Capture the cell that displays the provided text and extract its (x, y) central coordinate. 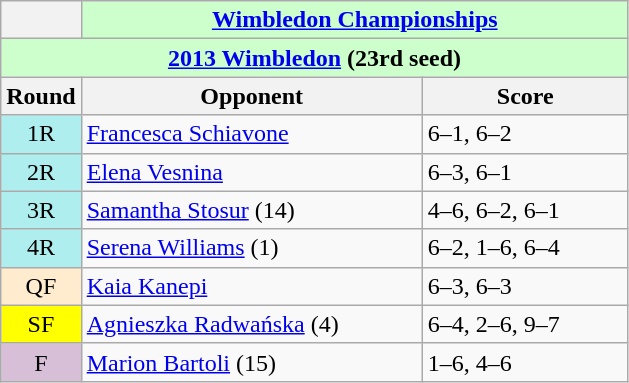
2013 Wimbledon (23rd seed) (315, 58)
Elena Vesnina (252, 172)
QF (41, 286)
Serena Williams (1) (252, 248)
Francesca Schiavone (252, 134)
Samantha Stosur (14) (252, 210)
Agnieszka Radwańska (4) (252, 324)
Score (525, 96)
3R (41, 210)
1–6, 4–6 (525, 362)
6–2, 1–6, 6–4 (525, 248)
F (41, 362)
Marion Bartoli (15) (252, 362)
Wimbledon Championships (354, 20)
Opponent (252, 96)
6–3, 6–1 (525, 172)
Kaia Kanepi (252, 286)
1R (41, 134)
6–1, 6–2 (525, 134)
2R (41, 172)
4R (41, 248)
6–3, 6–3 (525, 286)
Round (41, 96)
SF (41, 324)
4–6, 6–2, 6–1 (525, 210)
6–4, 2–6, 9–7 (525, 324)
